Determine the [X, Y] coordinate at the center of the cell enclosing the given text.  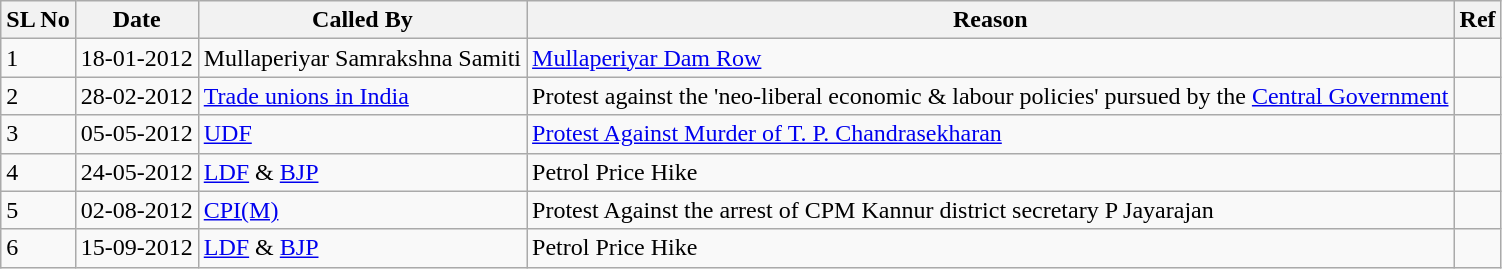
Reason [990, 20]
Called By [362, 20]
28-02-2012 [136, 96]
02-08-2012 [136, 210]
4 [38, 172]
Mullaperiyar Dam Row [990, 58]
Protest against the 'neo-liberal economic & labour policies' pursued by the Central Government [990, 96]
Protest Against the arrest of CPM Kannur district secretary P Jayarajan [990, 210]
Ref [1478, 20]
18-01-2012 [136, 58]
Date [136, 20]
1 [38, 58]
15-09-2012 [136, 248]
3 [38, 134]
CPI(M) [362, 210]
24-05-2012 [136, 172]
UDF [362, 134]
SL No [38, 20]
Trade unions in India [362, 96]
5 [38, 210]
Protest Against Murder of T. P. Chandrasekharan [990, 134]
2 [38, 96]
05-05-2012 [136, 134]
6 [38, 248]
Mullaperiyar Samrakshna Samiti [362, 58]
